From the cell containing the given text, extract its center point as (X, Y) coordinate. 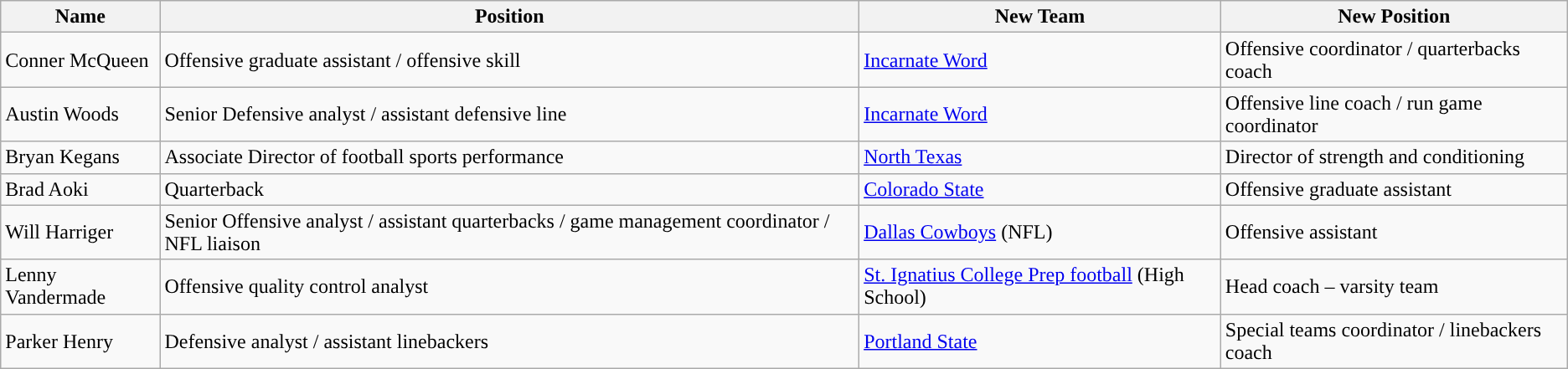
New Position (1394, 17)
Austin Woods (80, 114)
Offensive quality control analyst (509, 286)
Lenny Vandermade (80, 286)
Senior Offensive analyst / assistant quarterbacks / game management coordinator / NFL liaison (509, 233)
Special teams coordinator / linebackers coach (1394, 341)
Conner McQueen (80, 60)
Position (509, 17)
Quarterback (509, 189)
Parker Henry (80, 341)
Will Harriger (80, 233)
Associate Director of football sports performance (509, 157)
Defensive analyst / assistant linebackers (509, 341)
Senior Defensive analyst / assistant defensive line (509, 114)
Portland State (1040, 341)
Offensive graduate assistant / offensive skill (509, 60)
Offensive coordinator / quarterbacks coach (1394, 60)
St. Ignatius College Prep football (High School) (1040, 286)
Head coach – varsity team (1394, 286)
Colorado State (1040, 189)
Director of strength and conditioning (1394, 157)
Offensive line coach / run game coordinator (1394, 114)
Offensive graduate assistant (1394, 189)
Name (80, 17)
Brad Aoki (80, 189)
North Texas (1040, 157)
Offensive assistant (1394, 233)
Dallas Cowboys (NFL) (1040, 233)
Bryan Kegans (80, 157)
New Team (1040, 17)
